Determine the [X, Y] coordinate at the center of the cell enclosing the given text.  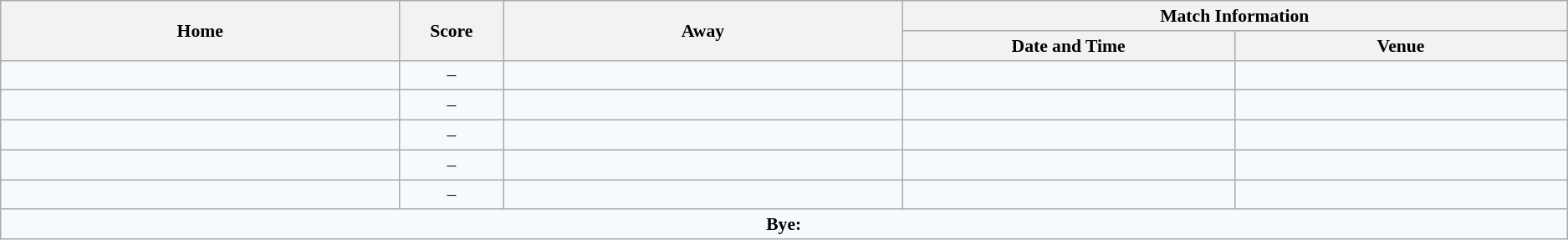
Date and Time [1069, 46]
Home [201, 30]
Venue [1400, 46]
Score [452, 30]
Away [702, 30]
Bye: [784, 225]
Match Information [1234, 16]
